Determine the [X, Y] coordinate at the center of the cell enclosing the given text.  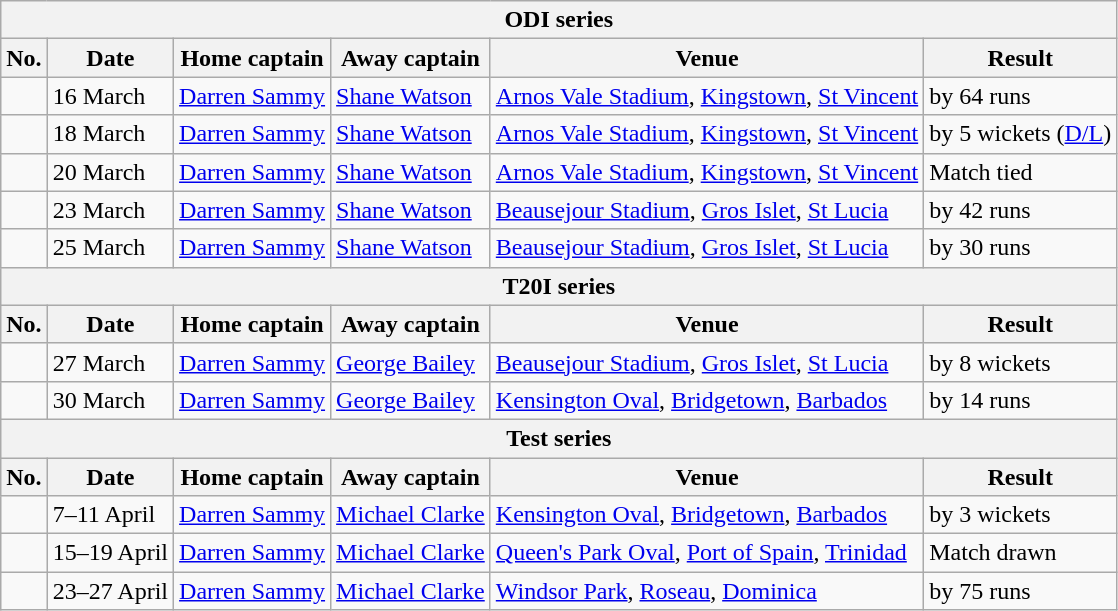
by 5 wickets (D/L) [1020, 134]
15–19 April [110, 553]
by 3 wickets [1020, 515]
Windsor Park, Roseau, Dominica [706, 591]
Match tied [1020, 172]
Match drawn [1020, 553]
by 30 runs [1020, 248]
Test series [559, 438]
by 14 runs [1020, 400]
by 42 runs [1020, 210]
20 March [110, 172]
T20I series [559, 286]
ODI series [559, 20]
by 75 runs [1020, 591]
23 March [110, 210]
by 64 runs [1020, 96]
18 March [110, 134]
23–27 April [110, 591]
16 March [110, 96]
by 8 wickets [1020, 362]
7–11 April [110, 515]
Queen's Park Oval, Port of Spain, Trinidad [706, 553]
27 March [110, 362]
25 March [110, 248]
30 March [110, 400]
